Return [x, y] of the center of cell containing provided text 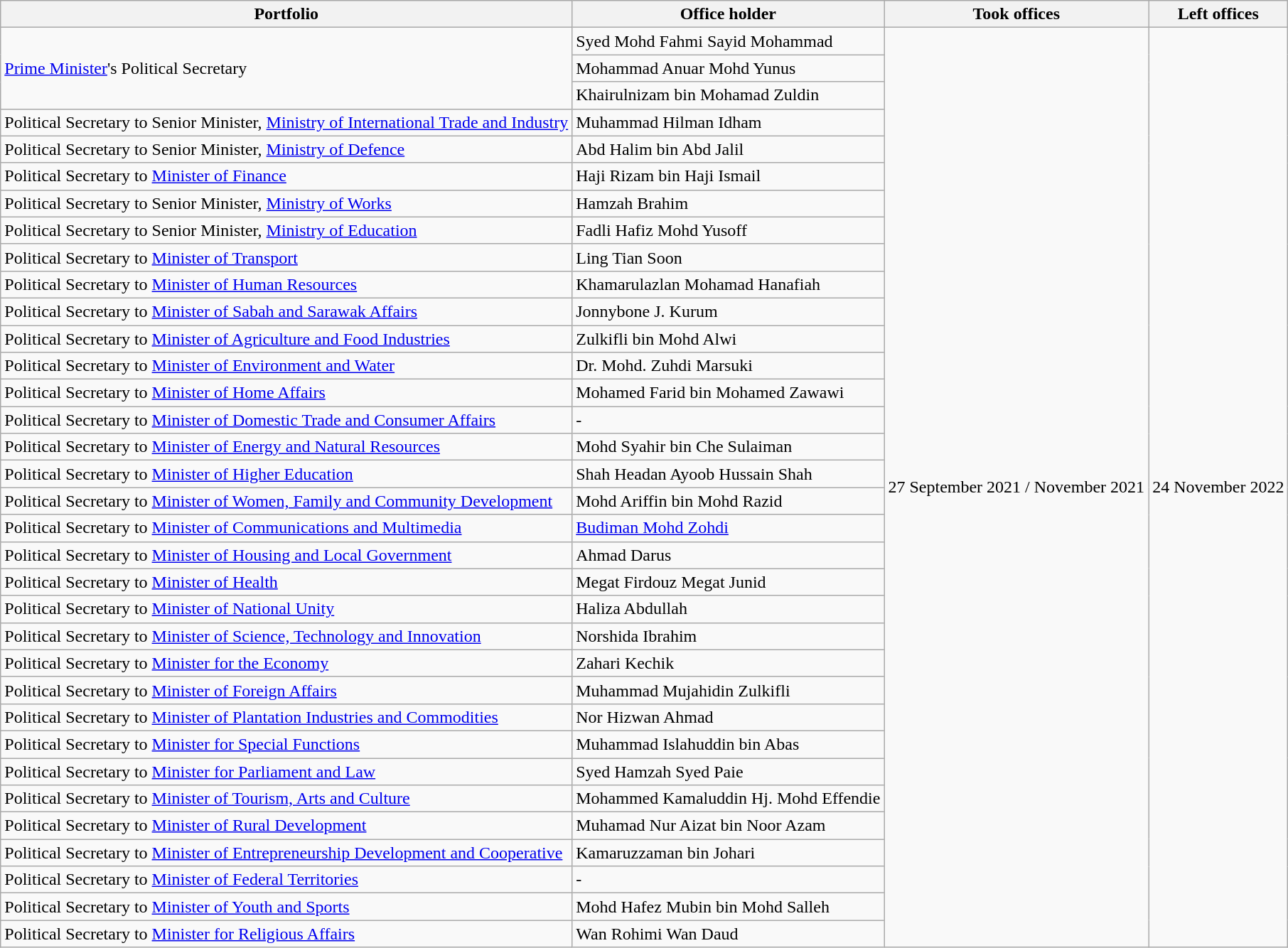
Political Secretary to Minister of Home Affairs [286, 393]
Political Secretary to Minister of Science, Technology and Innovation [286, 636]
Political Secretary to Minister of Entrepreneurship Development and Cooperative [286, 853]
Khairulnizam bin Mohamad Zuldin [728, 95]
24 November 2022 [1218, 488]
Wan Rohimi Wan Daud [728, 934]
Portfolio [286, 14]
Political Secretary to Senior Minister, Ministry of Defence [286, 149]
Zahari Kechik [728, 663]
Political Secretary to Senior Minister, Ministry of International Trade and Industry [286, 122]
Mohammed Kamaluddin Hj. Mohd Effendie [728, 799]
Fadli Hafiz Mohd Yusoff [728, 230]
Political Secretary to Minister of Foreign Affairs [286, 690]
Syed Hamzah Syed Paie [728, 771]
Political Secretary to Minister for Parliament and Law [286, 771]
Prime Minister's Political Secretary [286, 68]
Political Secretary to Minister of Human Resources [286, 284]
Zulkifli bin Mohd Alwi [728, 339]
Political Secretary to Minister of Environment and Water [286, 366]
Shah Headan Ayoob Hussain Shah [728, 474]
Political Secretary to Minister of Youth and Sports [286, 907]
Hamzah Brahim [728, 203]
Muhammad Islahuddin bin Abas [728, 744]
Jonnybone J. Kurum [728, 311]
Mohd Syahir bin Che Sulaiman [728, 447]
Political Secretary to Minister of Transport [286, 257]
Political Secretary to Minister of Sabah and Sarawak Affairs [286, 311]
Political Secretary to Minister of Women, Family and Community Development [286, 501]
Muhammad Mujahidin Zulkifli [728, 690]
Haji Rizam bin Haji Ismail [728, 176]
Political Secretary to Minister of Communications and Multimedia [286, 528]
Muhamad Nur Aizat bin Noor Azam [728, 826]
Political Secretary to Minister of Federal Territories [286, 880]
Nor Hizwan Ahmad [728, 717]
Kamaruzzaman bin Johari [728, 853]
Khamarulazlan Mohamad Hanafiah [728, 284]
27 September 2021 / November 2021 [1016, 488]
Dr. Mohd. Zuhdi Marsuki [728, 366]
Mohd Ariffin bin Mohd Razid [728, 501]
Political Secretary to Minister of Housing and Local Government [286, 555]
Mohammad Anuar Mohd Yunus [728, 68]
Political Secretary to Senior Minister, Ministry of Education [286, 230]
Political Secretary to Minister for Religious Affairs [286, 934]
Political Secretary to Minister of Finance [286, 176]
Political Secretary to Minister of Rural Development [286, 826]
Mohamed Farid bin Mohamed Zawawi [728, 393]
Political Secretary to Minister of Tourism, Arts and Culture [286, 799]
Ling Tian Soon [728, 257]
Political Secretary to Minister of Health [286, 582]
Political Secretary to Minister of Agriculture and Food Industries [286, 339]
Political Secretary to Minister for Special Functions [286, 744]
Took offices [1016, 14]
Political Secretary to Senior Minister, Ministry of Works [286, 203]
Norshida Ibrahim [728, 636]
Budiman Mohd Zohdi [728, 528]
Ahmad Darus [728, 555]
Mohd Hafez Mubin bin Mohd Salleh [728, 907]
Megat Firdouz Megat Junid [728, 582]
Political Secretary to Minister of Energy and Natural Resources [286, 447]
Political Secretary to Minister of Domestic Trade and Consumer Affairs [286, 420]
Haliza Abdullah [728, 609]
Political Secretary to Minister for the Economy [286, 663]
Left offices [1218, 14]
Office holder [728, 14]
Political Secretary to Minister of Plantation Industries and Commodities [286, 717]
Syed Mohd Fahmi Sayid Mohammad [728, 41]
Muhammad Hilman Idham [728, 122]
Political Secretary to Minister of National Unity [286, 609]
Political Secretary to Minister of Higher Education [286, 474]
Abd Halim bin Abd Jalil [728, 149]
